Search for the cell housing the specified text and yield its [x, y] center coordinate. 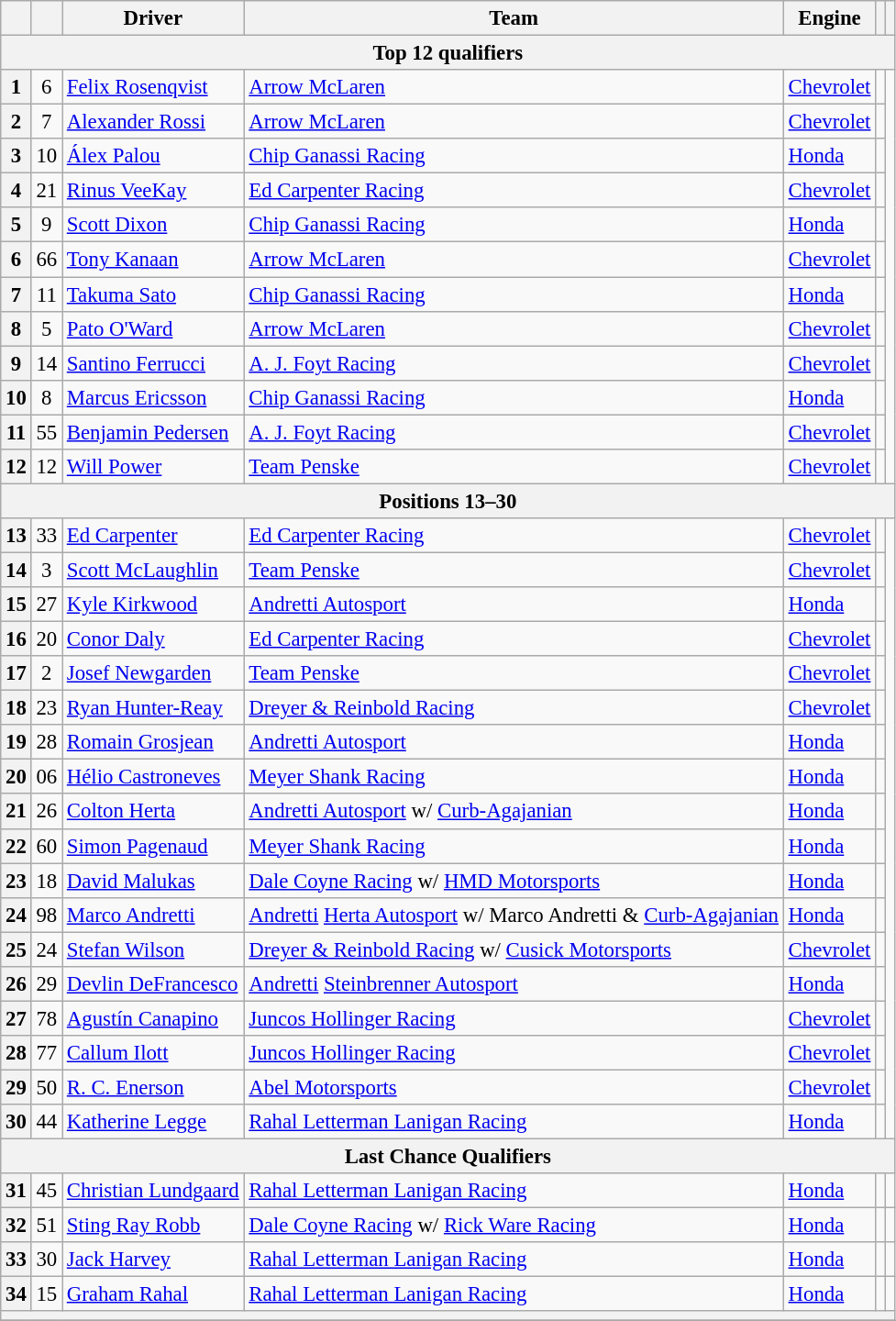
Ed Carpenter [154, 536]
13 [17, 536]
Andretti Steinbrenner Autosport [514, 984]
19 [17, 742]
Will Power [154, 467]
60 [46, 846]
Hélio Castroneves [154, 777]
Dale Coyne Racing w/ Rick Ware Racing [514, 1226]
Alexander Rossi [154, 122]
Álex Palou [154, 156]
55 [46, 432]
44 [46, 1122]
Scott Dixon [154, 225]
22 [17, 846]
Romain Grosjean [154, 742]
34 [17, 1294]
Benjamin Pedersen [154, 432]
Katherine Legge [154, 1122]
4 [17, 191]
R. C. Enerson [154, 1087]
Positions 13–30 [448, 501]
Devlin DeFrancesco [154, 984]
Dreyer & Reinbold Racing [514, 708]
Jack Harvey [154, 1260]
David Malukas [154, 881]
Last Chance Qualifiers [448, 1157]
Simon Pagenaud [154, 846]
45 [46, 1191]
31 [17, 1191]
Andretti Autosport w/ Curb-Agajanian [514, 812]
Callum Ilott [154, 1053]
16 [17, 639]
Driver [154, 18]
Tony Kanaan [154, 260]
Josef Newgarden [154, 673]
1 [17, 87]
Kyle Kirkwood [154, 605]
Top 12 qualifiers [448, 53]
Pato O'Ward [154, 328]
50 [46, 1087]
32 [17, 1226]
Scott McLaughlin [154, 570]
78 [46, 1018]
Christian Lundgaard [154, 1191]
Takuma Sato [154, 294]
25 [17, 949]
Felix Rosenqvist [154, 87]
98 [46, 915]
Agustín Canapino [154, 1018]
51 [46, 1226]
Marco Andretti [154, 915]
Dreyer & Reinbold Racing w/ Cusick Motorsports [514, 949]
Santino Ferrucci [154, 363]
Conor Daly [154, 639]
Engine [829, 18]
17 [17, 673]
66 [46, 260]
Andretti Herta Autosport w/ Marco Andretti & Curb-Agajanian [514, 915]
Rinus VeeKay [154, 191]
Team [514, 18]
Colton Herta [154, 812]
06 [46, 777]
Graham Rahal [154, 1294]
77 [46, 1053]
Abel Motorsports [514, 1087]
Ryan Hunter-Reay [154, 708]
Stefan Wilson [154, 949]
Marcus Ericsson [154, 397]
Dale Coyne Racing w/ HMD Motorsports [514, 881]
Sting Ray Robb [154, 1226]
